Capture the cell that displays the provided text and extract its (x, y) central coordinate. 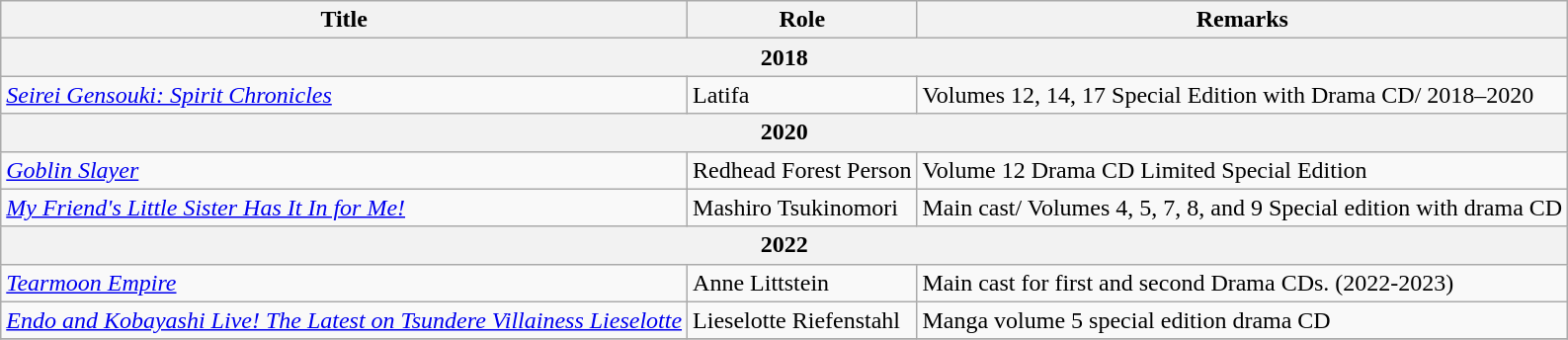
My Friend's Little Sister Has It In for Me! (344, 208)
Manga volume 5 special edition drama CD (1243, 320)
2018 (784, 57)
Title (344, 20)
Endo and Kobayashi Live! The Latest on Tsundere Villainess Lieselotte (344, 320)
Redhead Forest Person (802, 170)
Seirei Gensouki: Spirit Chronicles (344, 95)
Volumes 12, 14, 17 Special Edition with Drama CD/ 2018–2020 (1243, 95)
2020 (784, 132)
Anne Littstein (802, 283)
2022 (784, 245)
Mashiro Tsukinomori (802, 208)
Lieselotte Riefenstahl (802, 320)
Role (802, 20)
Tearmoon Empire (344, 283)
Main cast/ Volumes 4, 5, 7, 8, and 9 Special edition with drama CD (1243, 208)
Latifa (802, 95)
Volume 12 Drama CD Limited Special Edition (1243, 170)
Main cast for first and second Drama CDs. (2022-2023) (1243, 283)
Goblin Slayer (344, 170)
Remarks (1243, 20)
